Return [x, y] of the center of cell containing provided text 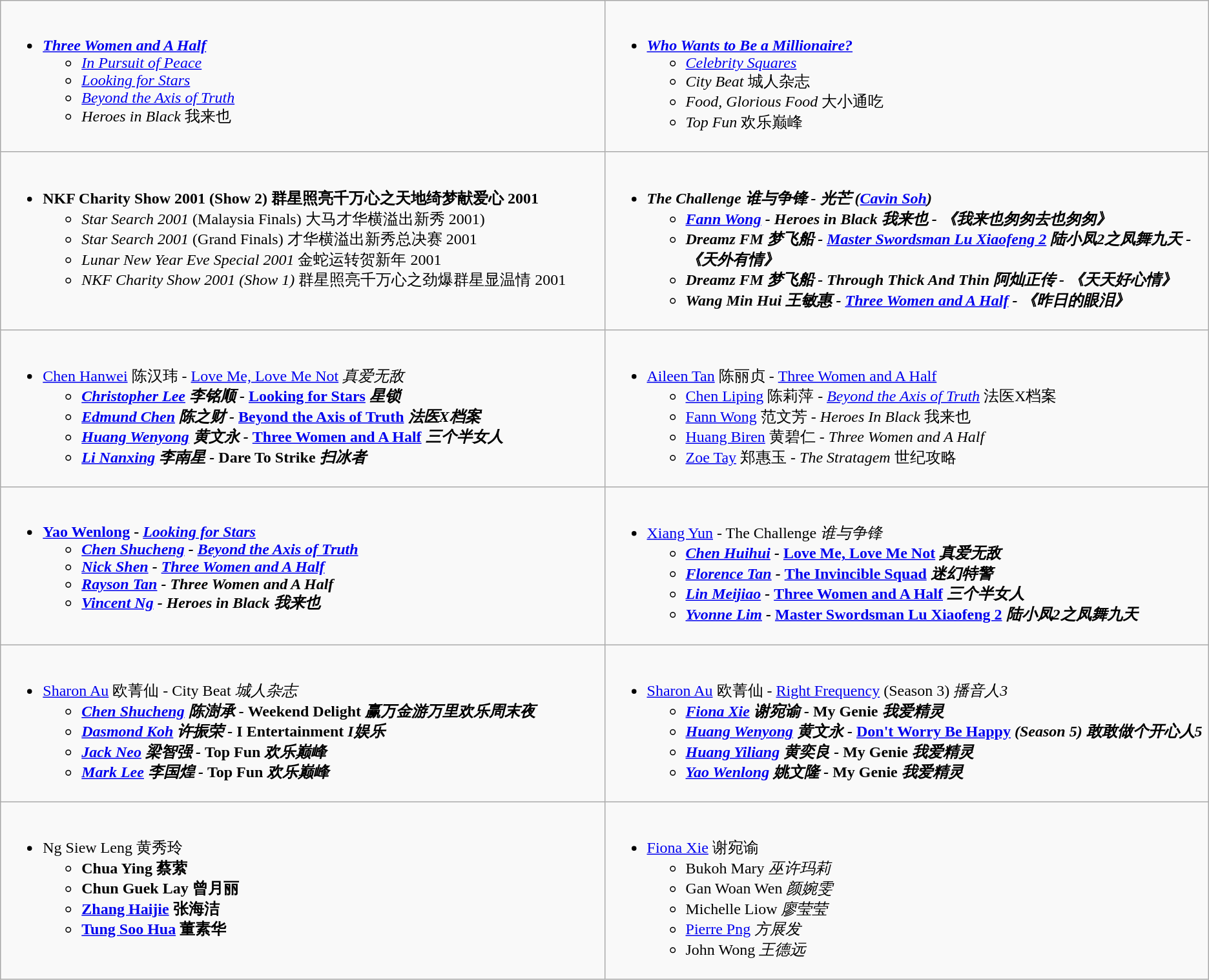
Who Wants to Be a Millionaire?Celebrity SquaresCity Beat 城人杂志Food, Glorious Food 大小通吃Top Fun 欢乐巅峰 [907, 76]
Three Women and A HalfIn Pursuit of PeaceLooking for StarsBeyond the Axis of TruthHeroes in Black 我来也 [302, 76]
Ng Siew Leng 黄秀玲Chua Ying 蔡萦Chun Guek Lay 曾月丽Zhang Haijie 张海洁Tung Soo Hua 董素华 [302, 890]
Fiona Xie 谢宛谕Bukoh Mary 巫许玛莉Gan Woan Wen 颜婉雯Michelle Liow 廖莹莹Pierre Png 方展发John Wong 王德远 [907, 890]
